Output the [X, Y] coordinate of the center of the cell containing the given text.  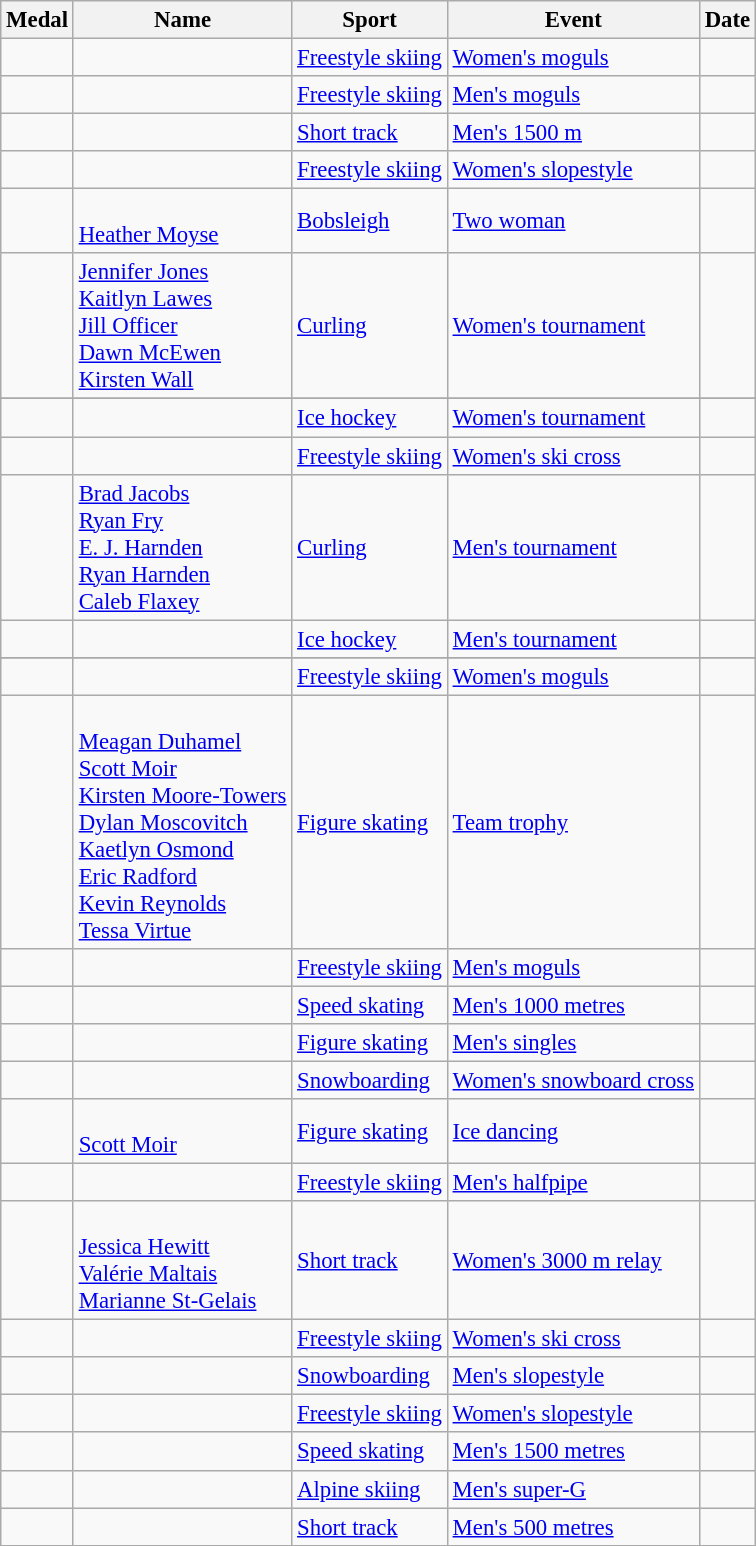
Meagan DuhamelScott MoirKirsten Moore-TowersDylan MoscovitchKaetlyn OsmondEric RadfordKevin ReynoldsTessa Virtue [182, 822]
Alpine skiing [370, 1489]
Ice dancing [573, 1132]
Women's 3000 m relay [573, 1260]
Sport [370, 20]
Men's 500 metres [573, 1527]
Men's singles [573, 1043]
Men's super-G [573, 1489]
Two woman [573, 222]
Men's 1500 metres [573, 1452]
Heather Moyse [182, 222]
Men's 1500 m [573, 133]
Women's snowboard cross [573, 1080]
Men's halfpipe [573, 1183]
Men's 1000 metres [573, 1005]
Jessica HewittValérie MaltaisMarianne St-Gelais [182, 1260]
Brad JacobsRyan FryE. J. HarndenRyan Harnden Caleb Flaxey [182, 547]
Date [727, 20]
Name [182, 20]
Bobsleigh [370, 222]
Jennifer JonesKaitlyn LawesJill OfficerDawn McEwenKirsten Wall [182, 327]
Team trophy [573, 822]
Men's slopestyle [573, 1376]
Medal [38, 20]
Scott Moir [182, 1132]
Event [573, 20]
